Output the [X, Y] coordinate of the center of the cell containing the given text.  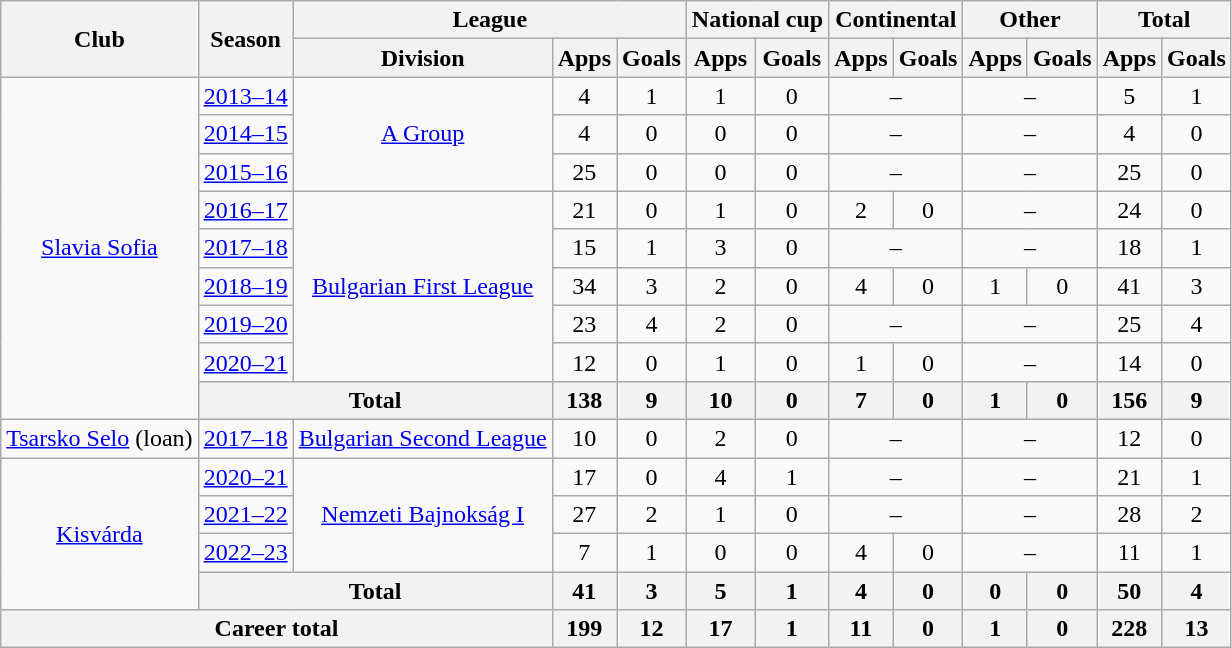
Club [100, 39]
228 [1129, 629]
28 [1129, 515]
Tsarsko Selo (loan) [100, 438]
National cup [757, 20]
Career total [276, 629]
156 [1129, 400]
15 [584, 248]
Continental [896, 20]
2016–17 [246, 210]
2018–19 [246, 286]
Season [246, 39]
Kisvárda [100, 534]
138 [584, 400]
199 [584, 629]
Nemzeti Bajnokság I [422, 515]
2019–20 [246, 324]
27 [584, 515]
50 [1129, 591]
Slavia Sofia [100, 248]
A Group [422, 134]
2015–16 [246, 172]
2021–22 [246, 515]
Other [1030, 20]
Bulgarian First League [422, 286]
2014–15 [246, 134]
2022–23 [246, 553]
13 [1197, 629]
Division [422, 58]
Bulgarian Second League [422, 438]
18 [1129, 248]
League [490, 20]
24 [1129, 210]
14 [1129, 362]
2013–14 [246, 96]
34 [584, 286]
23 [584, 324]
